Scan for the cell matching the given text and deliver its [X, Y] coordinate at center. 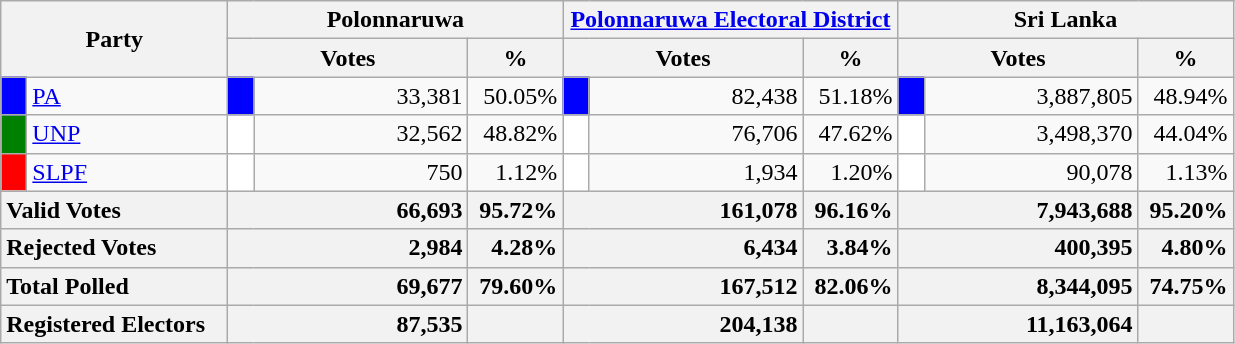
74.75% [1186, 286]
7,943,688 [1018, 210]
33,381 [361, 96]
Polonnaruwa [396, 20]
Valid Votes [114, 210]
750 [361, 172]
3.84% [850, 248]
96.16% [850, 210]
1.12% [516, 172]
161,078 [683, 210]
4.28% [516, 248]
90,078 [1031, 172]
6,434 [683, 248]
1.13% [1186, 172]
1,934 [696, 172]
11,163,064 [1018, 324]
95.20% [1186, 210]
204,138 [683, 324]
Registered Electors [114, 324]
8,344,095 [1018, 286]
82.06% [850, 286]
79.60% [516, 286]
69,677 [348, 286]
44.04% [1186, 134]
Polonnaruwa Electoral District [730, 20]
50.05% [516, 96]
76,706 [696, 134]
95.72% [516, 210]
32,562 [361, 134]
66,693 [348, 210]
2,984 [348, 248]
400,395 [1018, 248]
87,535 [348, 324]
48.94% [1186, 96]
Party [114, 39]
Total Polled [114, 286]
SLPF [128, 172]
48.82% [516, 134]
1.20% [850, 172]
PA [128, 96]
51.18% [850, 96]
47.62% [850, 134]
Rejected Votes [114, 248]
Sri Lanka [1066, 20]
3,887,805 [1031, 96]
3,498,370 [1031, 134]
4.80% [1186, 248]
167,512 [683, 286]
82,438 [696, 96]
UNP [128, 134]
